Find where the given text appears and provide that cell's center as [x, y] coordinate. 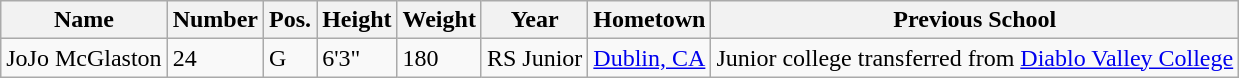
6'3" [357, 58]
Weight [439, 20]
Junior college transferred from Diablo Valley College [975, 58]
JoJo McGlaston [84, 58]
Height [357, 20]
Hometown [650, 20]
Number [215, 20]
24 [215, 58]
Previous School [975, 20]
G [290, 58]
Pos. [290, 20]
Year [534, 20]
Name [84, 20]
180 [439, 58]
Dublin, CA [650, 58]
RS Junior [534, 58]
